Output the [X, Y] coordinate of the center of the cell containing the given text.  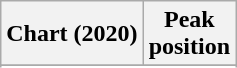
Chart (2020) [72, 34]
Peakposition [189, 34]
